Detect which cell encompasses the target text, then output its [X, Y] center coordinate. 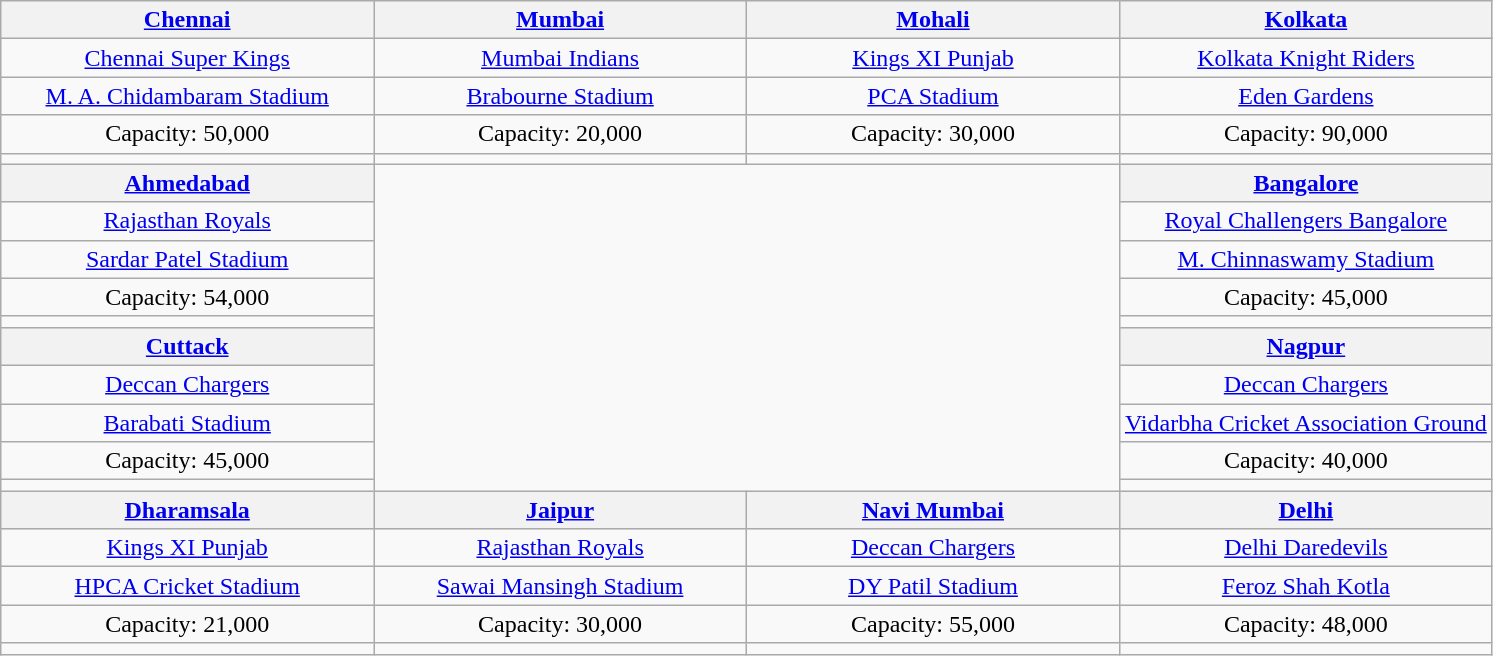
Chennai [188, 20]
Eden Gardens [1306, 96]
PCA Stadium [934, 96]
Chennai Super Kings [188, 58]
Sardar Patel Stadium [188, 259]
DY Patil Stadium [934, 586]
Navi Mumbai [934, 510]
HPCA Cricket Stadium [188, 586]
M. Chinnaswamy Stadium [1306, 259]
Ahmedabad [188, 183]
Jaipur [560, 510]
Mohali [934, 20]
Capacity: 54,000 [188, 297]
Capacity: 21,000 [188, 624]
Vidarbha Cricket Association Ground [1306, 423]
Kolkata [1306, 20]
Capacity: 90,000 [1306, 134]
Nagpur [1306, 346]
Feroz Shah Kotla [1306, 586]
Royal Challengers Bangalore [1306, 221]
Bangalore [1306, 183]
Delhi Daredevils [1306, 548]
Dharamsala [188, 510]
Barabati Stadium [188, 423]
Capacity: 40,000 [1306, 461]
Delhi [1306, 510]
Capacity: 55,000 [934, 624]
Capacity: 50,000 [188, 134]
Mumbai Indians [560, 58]
Sawai Mansingh Stadium [560, 586]
Kolkata Knight Riders [1306, 58]
Capacity: 48,000 [1306, 624]
M. A. Chidambaram Stadium [188, 96]
Cuttack [188, 346]
Brabourne Stadium [560, 96]
Mumbai [560, 20]
Capacity: 20,000 [560, 134]
